Provide the (x, y) coordinate of the cell's center where the given text is located.  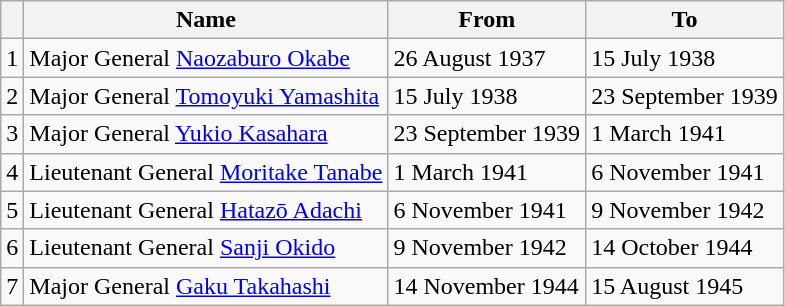
To (685, 20)
26 August 1937 (487, 58)
Lieutenant General Moritake Tanabe (206, 172)
Name (206, 20)
15 August 1945 (685, 286)
4 (12, 172)
2 (12, 96)
7 (12, 286)
Major General Yukio Kasahara (206, 134)
Major General Tomoyuki Yamashita (206, 96)
Major General Gaku Takahashi (206, 286)
Lieutenant General Hatazō Adachi (206, 210)
1 (12, 58)
5 (12, 210)
6 (12, 248)
14 November 1944 (487, 286)
14 October 1944 (685, 248)
From (487, 20)
3 (12, 134)
Lieutenant General Sanji Okido (206, 248)
Major General Naozaburo Okabe (206, 58)
